Find where the given text appears and provide that cell's center as (x, y) coordinate. 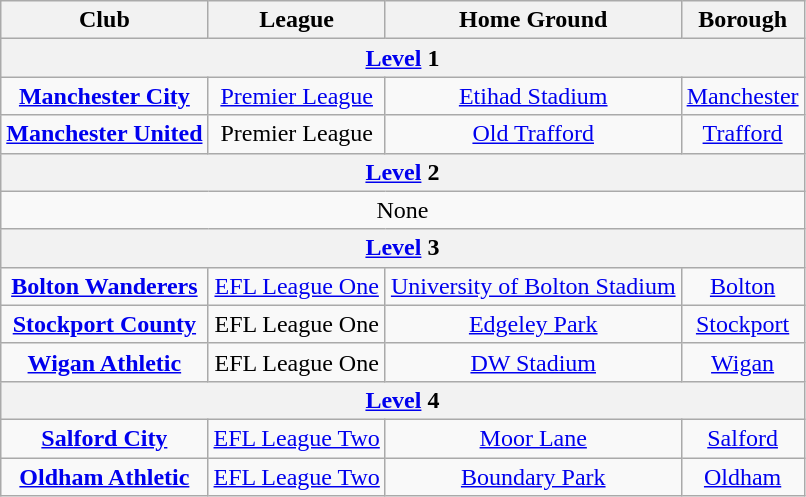
Oldham Athletic (104, 477)
Moor Lane (533, 438)
DW Stadium (533, 362)
Bolton Wanderers (104, 286)
Level 1 (402, 58)
Wigan (742, 362)
Bolton (742, 286)
University of Bolton Stadium (533, 286)
Oldham (742, 477)
League (296, 20)
Manchester City (104, 96)
Salford City (104, 438)
Level 2 (402, 172)
Level 4 (402, 400)
Club (104, 20)
Home Ground (533, 20)
Edgeley Park (533, 324)
None (402, 210)
Stockport (742, 324)
Borough (742, 20)
Manchester (742, 96)
Manchester United (104, 134)
Etihad Stadium (533, 96)
Salford (742, 438)
Level 3 (402, 248)
Wigan Athletic (104, 362)
Trafford (742, 134)
Old Trafford (533, 134)
Boundary Park (533, 477)
Stockport County (104, 324)
